Identify which cell holds the provided text, then report its [x, y] central coordinate. 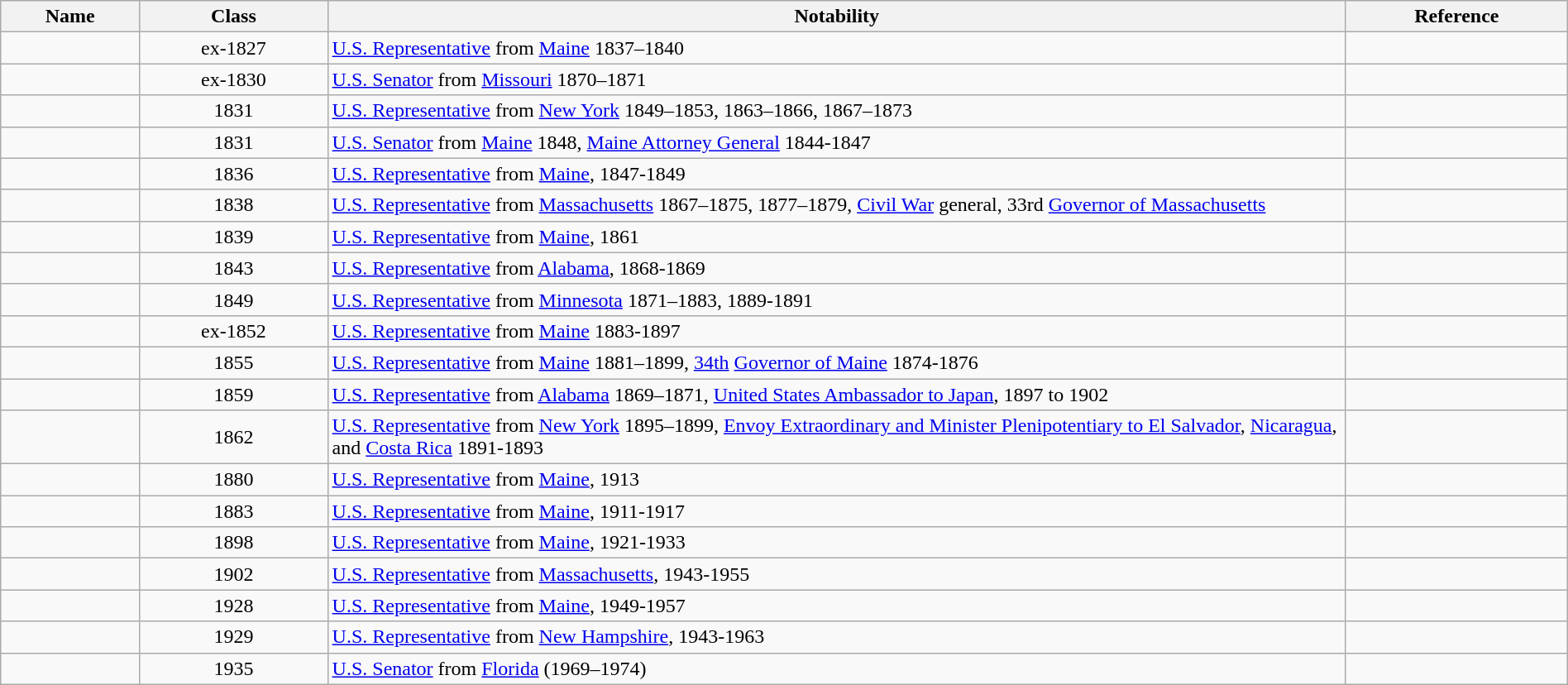
1928 [233, 606]
1929 [233, 637]
1902 [233, 574]
1839 [233, 237]
U.S. Representative from Maine, 1861 [837, 237]
1849 [233, 299]
1935 [233, 668]
U.S. Representative from Maine 1837–1840 [837, 48]
U.S. Senator from Florida (1969–1974) [837, 668]
1880 [233, 480]
U.S. Representative from Maine, 1913 [837, 480]
U.S. Representative from Minnesota 1871–1883, 1889-1891 [837, 299]
1883 [233, 511]
U.S. Representative from New York 1895–1899, Envoy Extraordinary and Minister Plenipotentiary to El Salvador, Nicaragua, and Costa Rica 1891-1893 [837, 437]
U.S. Representative from Maine 1883-1897 [837, 331]
1838 [233, 205]
U.S. Representative from Massachusetts, 1943-1955 [837, 574]
U.S. Representative from Massachusetts 1867–1875, 1877–1879, Civil War general, 33rd Governor of Massachusetts [837, 205]
Notability [837, 17]
1859 [233, 395]
Class [233, 17]
ex-1827 [233, 48]
1862 [233, 437]
U.S. Representative from New Hampshire, 1943-1963 [837, 637]
1836 [233, 174]
1898 [233, 543]
Reference [1456, 17]
U.S. Representative from Maine 1881–1899, 34th Governor of Maine 1874-1876 [837, 362]
U.S. Representative from Maine, 1847-1849 [837, 174]
U.S. Representative from Maine, 1949-1957 [837, 606]
U.S. Representative from Maine, 1921-1933 [837, 543]
1843 [233, 268]
U.S. Senator from Missouri 1870–1871 [837, 79]
U.S. Representative from Alabama, 1868-1869 [837, 268]
U.S. Representative from Maine, 1911-1917 [837, 511]
U.S. Senator from Maine 1848, Maine Attorney General 1844-1847 [837, 142]
U.S. Representative from New York 1849–1853, 1863–1866, 1867–1873 [837, 111]
Name [70, 17]
ex-1830 [233, 79]
ex-1852 [233, 331]
U.S. Representative from Alabama 1869–1871, United States Ambassador to Japan, 1897 to 1902 [837, 395]
1855 [233, 362]
